Detect which cell encompasses the target text, then output its [x, y] center coordinate. 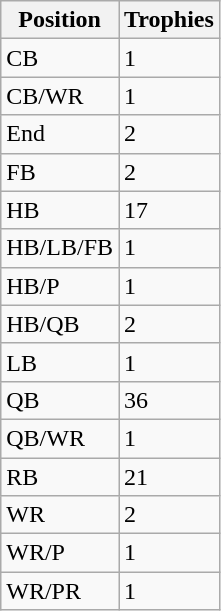
CB/WR [60, 96]
QB/WR [60, 438]
36 [170, 400]
Trophies [170, 20]
CB [60, 58]
HB/P [60, 286]
HB [60, 210]
WR/P [60, 553]
HB/QB [60, 324]
21 [170, 477]
FB [60, 172]
End [60, 134]
17 [170, 210]
WR [60, 515]
RB [60, 477]
Position [60, 20]
WR/PR [60, 591]
LB [60, 362]
QB [60, 400]
HB/LB/FB [60, 248]
